Output the (x, y) coordinate of the center of the cell containing the given text.  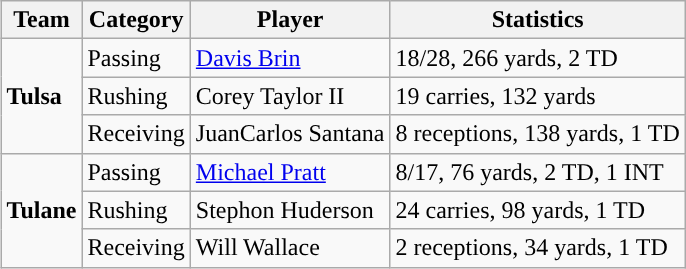
19 carries, 132 yards (538, 96)
8/17, 76 yards, 2 TD, 1 INT (538, 172)
Category (136, 20)
8 receptions, 138 yards, 1 TD (538, 134)
Stephon Huderson (290, 210)
Michael Pratt (290, 172)
2 receptions, 34 yards, 1 TD (538, 248)
Team (42, 20)
Tulsa (42, 96)
Player (290, 20)
Tulane (42, 210)
24 carries, 98 yards, 1 TD (538, 210)
18/28, 266 yards, 2 TD (538, 58)
Will Wallace (290, 248)
Corey Taylor II (290, 96)
JuanCarlos Santana (290, 134)
Statistics (538, 20)
Davis Brin (290, 58)
